Provide the (X, Y) coordinate of the cell's center where the given text is located.  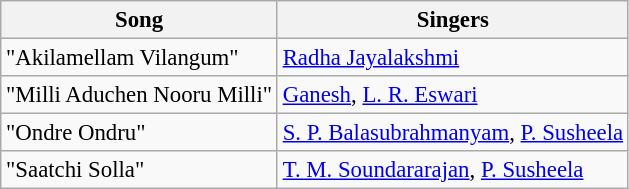
Radha Jayalakshmi (452, 58)
"Akilamellam Vilangum" (140, 58)
Singers (452, 20)
T. M. Soundararajan, P. Susheela (452, 170)
Song (140, 20)
"Ondre Ondru" (140, 133)
"Saatchi Solla" (140, 170)
S. P. Balasubrahmanyam, P. Susheela (452, 133)
Ganesh, L. R. Eswari (452, 95)
"Milli Aduchen Nooru Milli" (140, 95)
